Pinpoint the cell where the given text exists, returning its [X, Y] midpoint coordinate. 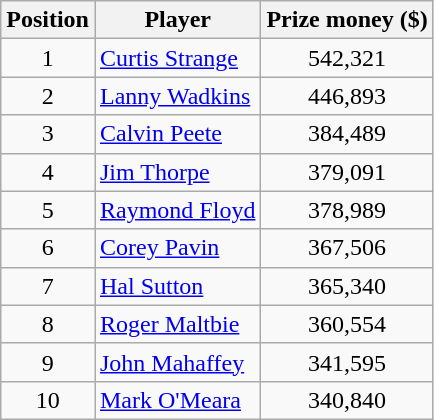
Position [48, 20]
Raymond Floyd [177, 210]
8 [48, 324]
1 [48, 58]
Player [177, 20]
Lanny Wadkins [177, 96]
384,489 [347, 134]
4 [48, 172]
Hal Sutton [177, 286]
10 [48, 400]
341,595 [347, 362]
360,554 [347, 324]
6 [48, 248]
Calvin Peete [177, 134]
378,989 [347, 210]
Jim Thorpe [177, 172]
7 [48, 286]
9 [48, 362]
Corey Pavin [177, 248]
446,893 [347, 96]
5 [48, 210]
3 [48, 134]
365,340 [347, 286]
367,506 [347, 248]
542,321 [347, 58]
Prize money ($) [347, 20]
Roger Maltbie [177, 324]
2 [48, 96]
340,840 [347, 400]
John Mahaffey [177, 362]
379,091 [347, 172]
Mark O'Meara [177, 400]
Curtis Strange [177, 58]
